Provide the [x, y] coordinate of the cell's center where the given text is located.  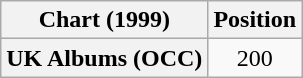
UK Albums (OCC) [104, 58]
Position [255, 20]
200 [255, 58]
Chart (1999) [104, 20]
